Determine the (X, Y) coordinate at the center of the cell enclosing the given text.  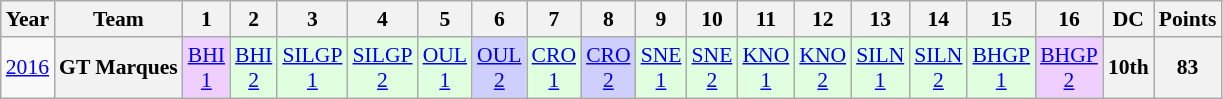
5 (445, 19)
BHI1 (206, 68)
16 (1069, 19)
GT Marques (118, 68)
15 (1001, 19)
CRO1 (554, 68)
SILGP1 (312, 68)
BHGP2 (1069, 68)
3 (312, 19)
4 (382, 19)
SNE1 (662, 68)
10th (1128, 68)
BHI2 (254, 68)
CRO2 (608, 68)
OUL1 (445, 68)
13 (880, 19)
12 (822, 19)
Year (28, 19)
SILN2 (938, 68)
7 (554, 19)
OUL2 (499, 68)
SILN1 (880, 68)
83 (1188, 68)
2016 (28, 68)
DC (1128, 19)
KNO1 (766, 68)
11 (766, 19)
KNO2 (822, 68)
6 (499, 19)
Team (118, 19)
10 (712, 19)
SILGP2 (382, 68)
1 (206, 19)
Points (1188, 19)
SNE2 (712, 68)
9 (662, 19)
14 (938, 19)
BHGP1 (1001, 68)
2 (254, 19)
8 (608, 19)
